Scan for the cell matching the given text and deliver its (x, y) coordinate at center. 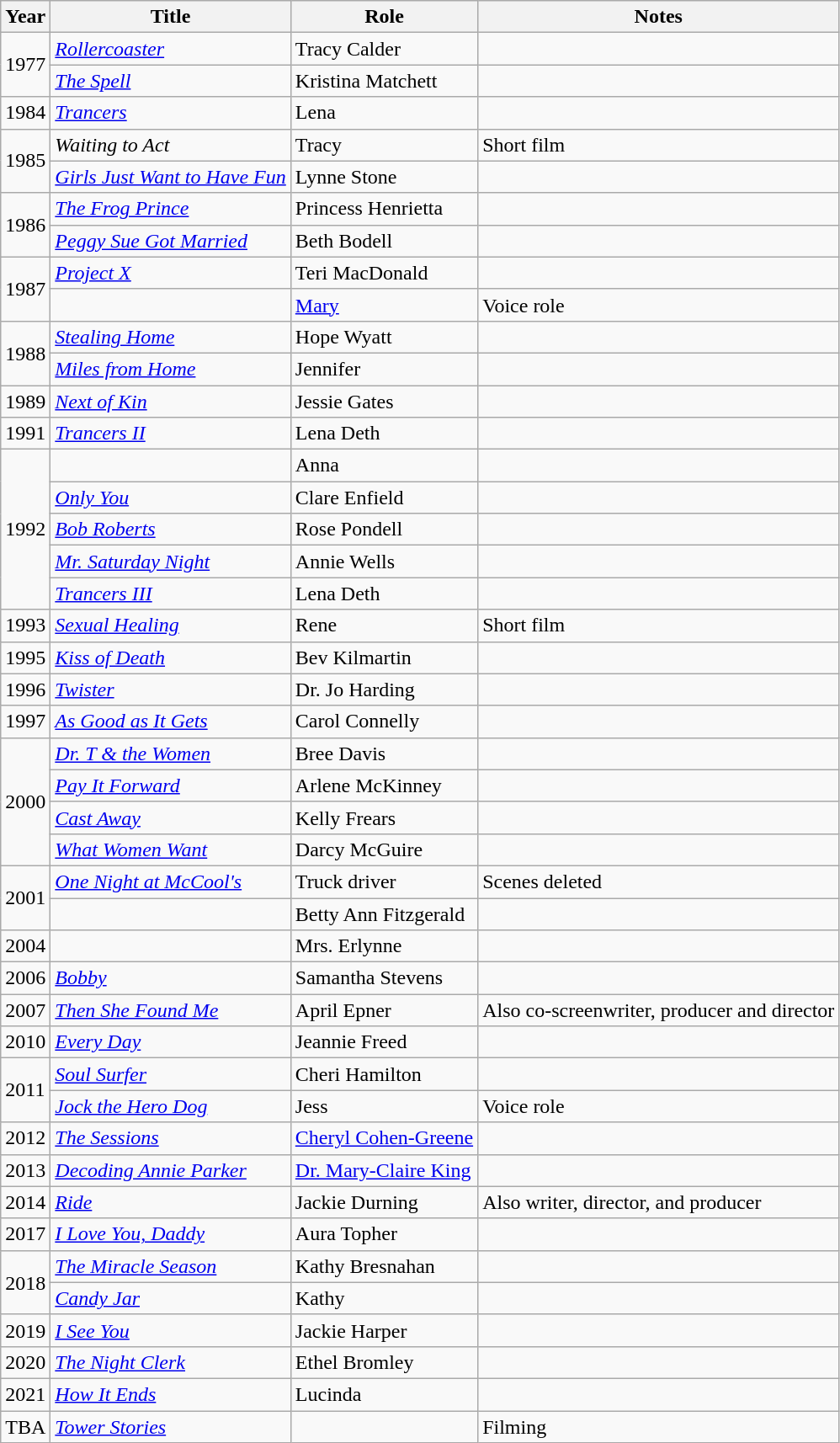
One Night at McCool's (170, 881)
1992 (25, 530)
2017 (25, 1234)
I See You (170, 1330)
Notes (658, 17)
Dr. T & the Women (170, 753)
The Spell (170, 81)
Arlene McKinney (384, 785)
1985 (25, 161)
Kristina Matchett (384, 81)
Jock the Hero Dog (170, 1106)
Title (170, 17)
Jessie Gates (384, 402)
Also co-screenwriter, producer and director (658, 1010)
Dr. Mary-Claire King (384, 1170)
Stealing Home (170, 337)
Girls Just Want to Have Fun (170, 177)
Twister (170, 690)
Mary (384, 305)
The Night Clerk (170, 1362)
Darcy McGuire (384, 849)
Mrs. Erlynne (384, 946)
Anna (384, 466)
Rose Pondell (384, 530)
Annie Wells (384, 562)
Kathy Bresnahan (384, 1266)
Soul Surfer (170, 1074)
Decoding Annie Parker (170, 1170)
The Frog Prince (170, 209)
Teri MacDonald (384, 273)
Princess Henrietta (384, 209)
1991 (25, 434)
Lynne Stone (384, 177)
Kelly Frears (384, 817)
Tower Stories (170, 1427)
2004 (25, 946)
Miles from Home (170, 369)
Next of Kin (170, 402)
Mr. Saturday Night (170, 562)
Bev Kilmartin (384, 658)
Tracy Calder (384, 49)
April Epner (384, 1010)
1984 (25, 113)
1986 (25, 225)
Scenes deleted (658, 881)
Cheri Hamilton (384, 1074)
2014 (25, 1202)
Also writer, director, and producer (658, 1202)
Jess (384, 1106)
Pay It Forward (170, 785)
Peggy Sue Got Married (170, 241)
Year (25, 17)
Rollercoaster (170, 49)
Jennifer (384, 369)
The Sessions (170, 1138)
2001 (25, 897)
1997 (25, 721)
Carol Connelly (384, 721)
Clare Enfield (384, 498)
1988 (25, 353)
Bree Davis (384, 753)
Dr. Jo Harding (384, 690)
Hope Wyatt (384, 337)
Cast Away (170, 817)
1993 (25, 626)
What Women Want (170, 849)
Lena (384, 113)
TBA (25, 1427)
Trancers (170, 113)
Ethel Bromley (384, 1362)
2006 (25, 978)
Trancers II (170, 434)
Aura Topher (384, 1234)
The Miracle Season (170, 1266)
2007 (25, 1010)
2020 (25, 1362)
Role (384, 17)
Samantha Stevens (384, 978)
Ride (170, 1202)
2000 (25, 801)
2013 (25, 1170)
Every Day (170, 1042)
Bob Roberts (170, 530)
Rene (384, 626)
1995 (25, 658)
Jeannie Freed (384, 1042)
Trancers III (170, 594)
Candy Jar (170, 1298)
Only You (170, 498)
Filming (658, 1427)
1987 (25, 289)
Then She Found Me (170, 1010)
2021 (25, 1394)
Kathy (384, 1298)
Project X (170, 273)
Jackie Durning (384, 1202)
Lucinda (384, 1394)
2011 (25, 1090)
Waiting to Act (170, 145)
Tracy (384, 145)
Bobby (170, 978)
Cheryl Cohen-Greene (384, 1138)
As Good as It Gets (170, 721)
2012 (25, 1138)
1996 (25, 690)
1977 (25, 65)
Beth Bodell (384, 241)
How It Ends (170, 1394)
2010 (25, 1042)
1989 (25, 402)
2018 (25, 1282)
Sexual Healing (170, 626)
Jackie Harper (384, 1330)
2019 (25, 1330)
I Love You, Daddy (170, 1234)
Betty Ann Fitzgerald (384, 913)
Truck driver (384, 881)
Kiss of Death (170, 658)
